Return the [x, y] coordinate for the center point of the cell that contains the specified text.  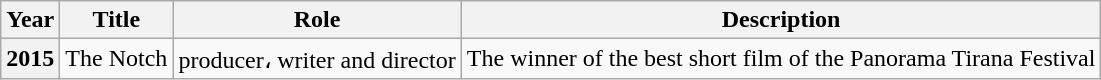
Year [30, 20]
Description [781, 20]
2015 [30, 59]
The Notch [116, 59]
producer، writer and director [317, 59]
Role [317, 20]
Title [116, 20]
The winner of the best short film of the Panorama Tirana Festival [781, 59]
